Search for the cell housing the specified text and yield its (X, Y) center coordinate. 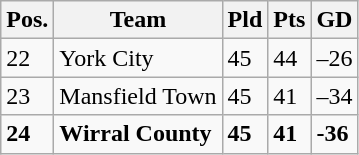
24 (28, 134)
-36 (334, 134)
Pts (290, 20)
Team (138, 20)
Pld (245, 20)
22 (28, 58)
Wirral County (138, 134)
44 (290, 58)
Mansfield Town (138, 96)
–34 (334, 96)
York City (138, 58)
23 (28, 96)
GD (334, 20)
–26 (334, 58)
Pos. (28, 20)
